Scan for the cell matching the given text and deliver its [x, y] coordinate at center. 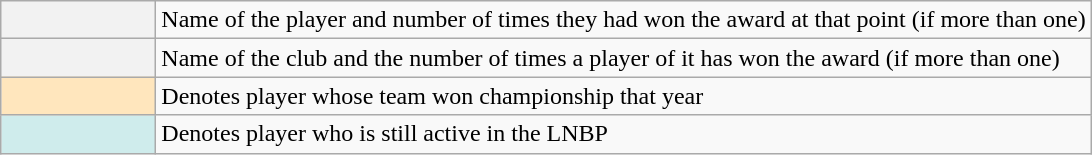
Denotes player whose team won championship that year [624, 96]
Name of the player and number of times they had won the award at that point (if more than one) [624, 20]
Denotes player who is still active in the LNBP [624, 134]
Name of the club and the number of times a player of it has won the award (if more than one) [624, 58]
